Provide the (X, Y) coordinate of the cell's center where the given text is located.  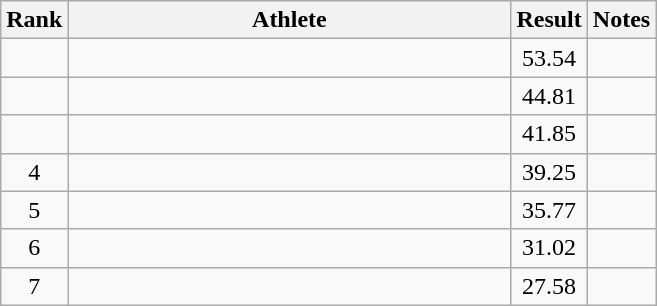
27.58 (549, 286)
35.77 (549, 210)
Athlete (290, 20)
31.02 (549, 248)
4 (34, 172)
44.81 (549, 96)
53.54 (549, 58)
7 (34, 286)
41.85 (549, 134)
Rank (34, 20)
39.25 (549, 172)
Result (549, 20)
5 (34, 210)
6 (34, 248)
Notes (621, 20)
